Extract the (x, y) coordinate from the center of the cell holding the provided text.  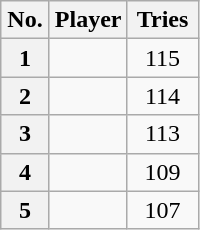
113 (162, 134)
3 (26, 134)
114 (162, 96)
2 (26, 96)
5 (26, 210)
4 (26, 172)
1 (26, 58)
Tries (162, 20)
109 (162, 172)
No. (26, 20)
115 (162, 58)
Player (88, 20)
107 (162, 210)
